Find where the given text appears and provide that cell's center as [X, Y] coordinate. 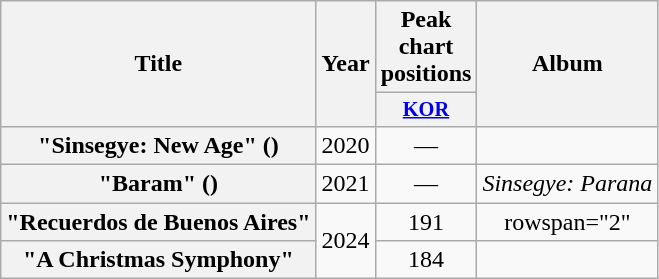
184 [426, 260]
2024 [346, 241]
"Baram" () [158, 184]
Title [158, 64]
"Sinsegye: New Age" () [158, 145]
Sinsegye: Parana [568, 184]
191 [426, 222]
"Recuerdos de Buenos Aires" [158, 222]
KOR [426, 110]
Album [568, 64]
rowspan="2" [568, 222]
2021 [346, 184]
Peak chart positions [426, 47]
Year [346, 64]
2020 [346, 145]
"A Christmas Symphony" [158, 260]
